Return [X, Y] of the center of cell containing provided text 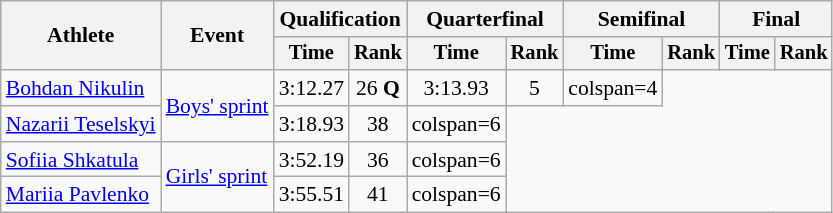
26 Q [378, 88]
Mariia Pavlenko [81, 195]
Girls' sprint [218, 178]
Qualification [340, 19]
Event [218, 36]
3:18.93 [312, 124]
Semifinal [642, 19]
Boys' sprint [218, 106]
colspan=4 [612, 88]
41 [378, 195]
5 [535, 88]
Final [776, 19]
38 [378, 124]
Sofiia Shkatula [81, 160]
3:12.27 [312, 88]
3:13.93 [456, 88]
36 [378, 160]
Nazarii Teselskyi [81, 124]
3:55.51 [312, 195]
3:52.19 [312, 160]
Athlete [81, 36]
Bohdan Nikulin [81, 88]
Quarterfinal [486, 19]
